Output the [X, Y] coordinate of the center of the cell containing the given text.  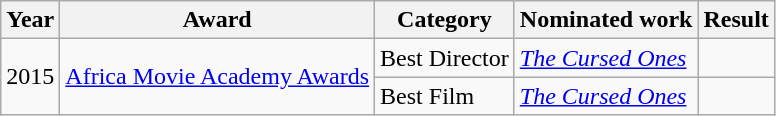
Best Film [445, 96]
Year [30, 20]
Nominated work [606, 20]
Best Director [445, 58]
Result [736, 20]
Category [445, 20]
2015 [30, 77]
Africa Movie Academy Awards [218, 77]
Award [218, 20]
